Return (x, y) of the center of cell containing provided text 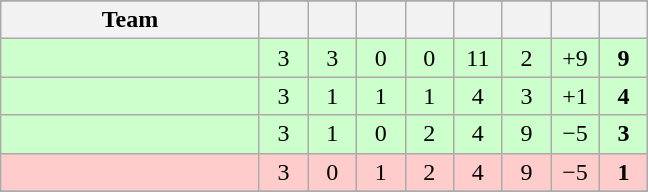
Team (130, 20)
+9 (576, 58)
+1 (576, 96)
11 (478, 58)
